Extract the [X, Y] coordinate from the center of the cell holding the provided text.  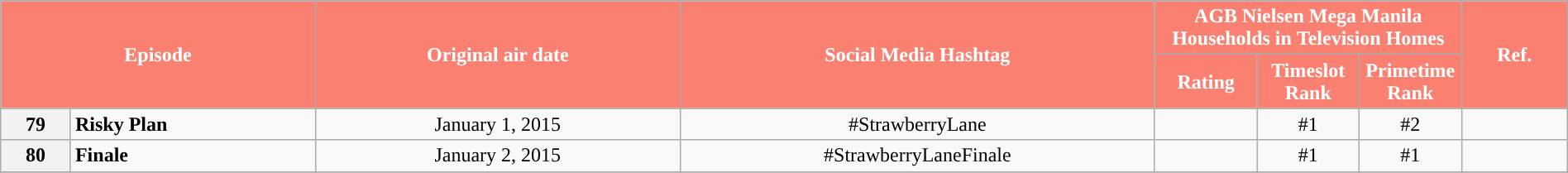
#2 [1411, 124]
Episode [158, 55]
January 2, 2015 [498, 156]
#StrawberryLane [917, 124]
Timeslot Rank [1308, 81]
80 [36, 156]
Risky Plan [193, 124]
Original air date [498, 55]
79 [36, 124]
Finale [193, 156]
AGB Nielsen Mega Manila Households in Television Homes [1308, 28]
Primetime Rank [1411, 81]
January 1, 2015 [498, 124]
#StrawberryLaneFinale [917, 156]
Social Media Hashtag [917, 55]
Ref. [1514, 55]
Rating [1206, 81]
